Determine the (X, Y) coordinate at the center of the cell enclosing the given text.  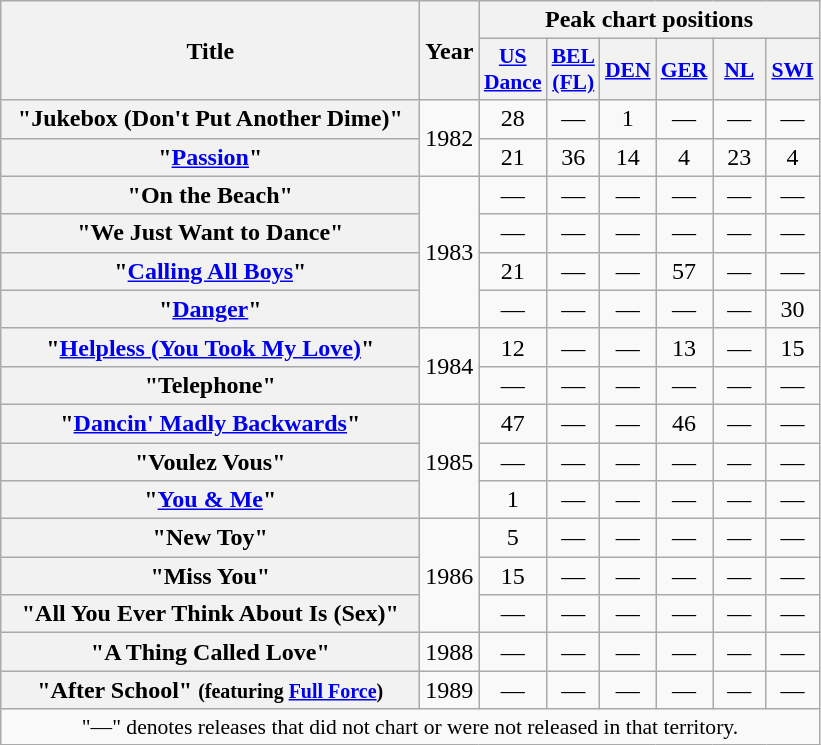
1984 (450, 366)
DEN (628, 70)
"Danger" (210, 309)
12 (513, 347)
"New Toy" (210, 538)
Peak chart positions (649, 20)
"Helpless (You Took My Love)" (210, 347)
1983 (450, 252)
"After School" (featuring Full Force) (210, 690)
"Jukebox (Don't Put Another Dime)" (210, 119)
23 (738, 157)
1982 (450, 138)
46 (684, 423)
"A Thing Called Love" (210, 652)
1986 (450, 576)
GER (684, 70)
"Calling All Boys" (210, 271)
Title (210, 50)
"We Just Want to Dance" (210, 233)
SWI (792, 70)
"Voulez Vous" (210, 461)
BEL(FL) (574, 70)
28 (513, 119)
30 (792, 309)
57 (684, 271)
NL (738, 70)
13 (684, 347)
US Dance (513, 70)
"Miss You" (210, 576)
1989 (450, 690)
5 (513, 538)
"You & Me" (210, 500)
47 (513, 423)
"Telephone" (210, 385)
"Passion" (210, 157)
1985 (450, 461)
36 (574, 157)
"—" denotes releases that did not chart or were not released in that territory. (410, 727)
14 (628, 157)
Year (450, 50)
1988 (450, 652)
"On the Beach" (210, 195)
"Dancin' Madly Backwards" (210, 423)
"All You Ever Think About Is (Sex)" (210, 614)
